For the text-containing cell, return its midpoint in (X, Y) coordinate format. 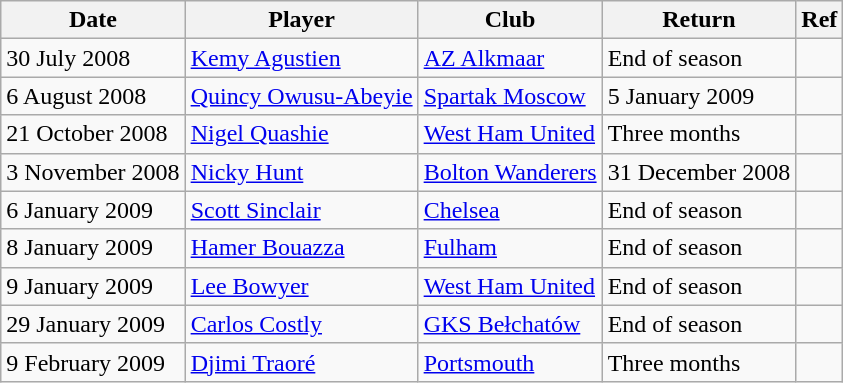
GKS Bełchatów (510, 324)
Player (302, 20)
Club (510, 20)
Nicky Hunt (302, 172)
29 January 2009 (93, 324)
8 January 2009 (93, 248)
3 November 2008 (93, 172)
Hamer Bouazza (302, 248)
Carlos Costly (302, 324)
Return (699, 20)
Djimi Traoré (302, 362)
5 January 2009 (699, 96)
31 December 2008 (699, 172)
Lee Bowyer (302, 286)
Date (93, 20)
Scott Sinclair (302, 210)
Fulham (510, 248)
9 January 2009 (93, 286)
Portsmouth (510, 362)
Spartak Moscow (510, 96)
Nigel Quashie (302, 134)
Ref (820, 20)
21 October 2008 (93, 134)
AZ Alkmaar (510, 58)
Quincy Owusu-Abeyie (302, 96)
9 February 2009 (93, 362)
Kemy Agustien (302, 58)
30 July 2008 (93, 58)
Chelsea (510, 210)
6 January 2009 (93, 210)
Bolton Wanderers (510, 172)
6 August 2008 (93, 96)
